Find where the given text appears and provide that cell's center as (x, y) coordinate. 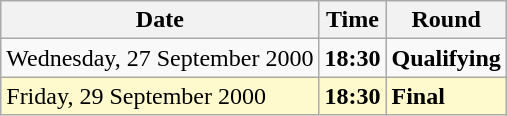
Date (160, 20)
Friday, 29 September 2000 (160, 96)
Qualifying (446, 58)
Round (446, 20)
Final (446, 96)
Time (352, 20)
Wednesday, 27 September 2000 (160, 58)
